Output the (x, y) coordinate of the center of the cell containing the given text.  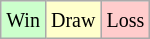
Loss (126, 20)
Win (24, 20)
Draw (72, 20)
